Return [x, y] of the center of cell containing provided text 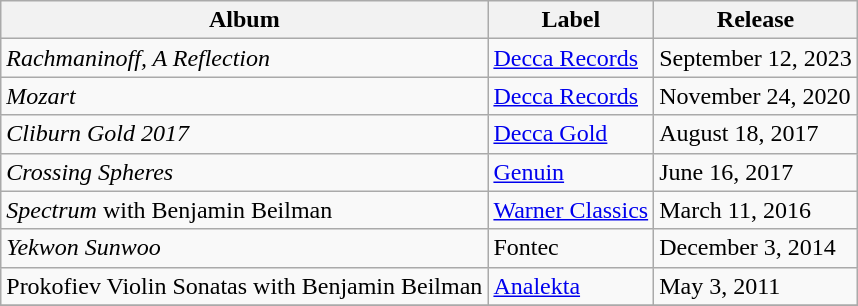
Genuin [571, 172]
Release [756, 20]
Yekwon Sunwoo [244, 248]
Crossing Spheres [244, 172]
Fontec [571, 248]
December 3, 2014 [756, 248]
Warner Classics [571, 210]
Label [571, 20]
Mozart [244, 96]
August 18, 2017 [756, 134]
Analekta [571, 286]
September 12, 2023 [756, 58]
Prokofiev Violin Sonatas with Benjamin Beilman [244, 286]
Rachmaninoff, A Reflection [244, 58]
Album [244, 20]
Decca Gold [571, 134]
Cliburn Gold 2017 [244, 134]
Spectrum with Benjamin Beilman [244, 210]
March 11, 2016 [756, 210]
May 3, 2011 [756, 286]
November 24, 2020 [756, 96]
June 16, 2017 [756, 172]
